Provide the (x, y) coordinate of the cell's center where the given text is located.  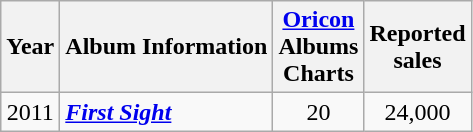
2011 (30, 112)
Reportedsales (418, 47)
Album Information (166, 47)
Year (30, 47)
OriconAlbumsCharts (318, 47)
24,000 (418, 112)
20 (318, 112)
First Sight (166, 112)
